Scan for the cell matching the given text and deliver its (x, y) coordinate at center. 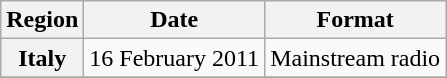
Format (356, 20)
Date (174, 20)
Mainstream radio (356, 58)
Region (42, 20)
16 February 2011 (174, 58)
Italy (42, 58)
